Output the (x, y) coordinate of the center of the cell containing the given text.  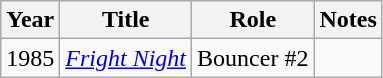
1985 (30, 58)
Notes (348, 20)
Fright Night (126, 58)
Year (30, 20)
Role (253, 20)
Title (126, 20)
Bouncer #2 (253, 58)
